Identify which cell holds the provided text, then report its (x, y) central coordinate. 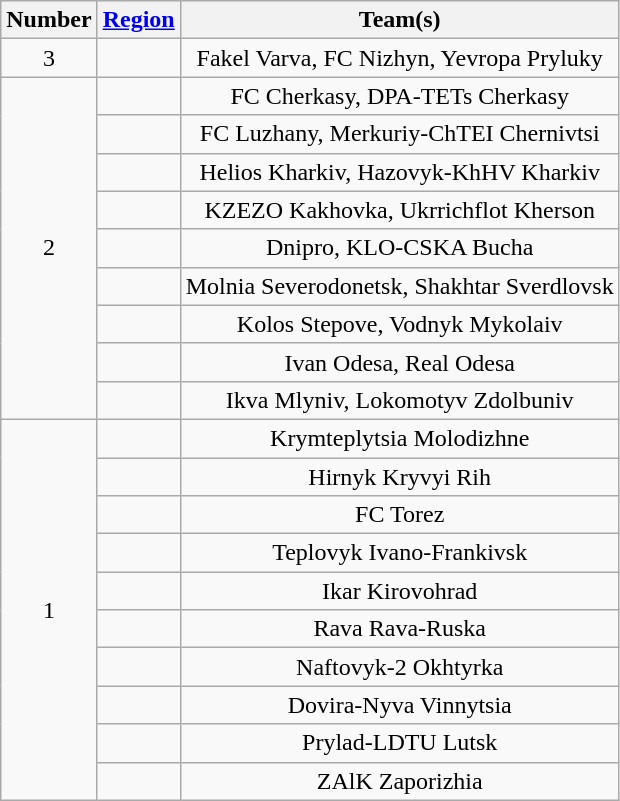
3 (49, 58)
Kolos Stepove, Vodnyk Mykolaiv (400, 324)
Ivan Odesa, Real Odesa (400, 362)
Ikva Mlyniv, Lokomotyv Zdolbuniv (400, 400)
Ikar Kirovohrad (400, 591)
Dovira-Nyva Vinnytsia (400, 705)
FC Luzhany, Merkuriy-ChTEI Chernivtsi (400, 134)
Naftovyk-2 Okhtyrka (400, 667)
Teplovyk Ivano-Frankivsk (400, 553)
FC Torez (400, 515)
ZAlK Zaporizhia (400, 781)
Krymteplytsia Molodizhne (400, 438)
2 (49, 248)
Fakel Varva, FC Nizhyn, Yevropa Pryluky (400, 58)
Rava Rava-Ruska (400, 629)
Molnia Severodonetsk, Shakhtar Sverdlovsk (400, 286)
Helios Kharkiv, Hazovyk-KhHV Kharkiv (400, 172)
KZEZO Kakhovka, Ukrrichflot Kherson (400, 210)
FC Cherkasy, DPA-TETs Cherkasy (400, 96)
1 (49, 610)
Hirnyk Kryvyi Rih (400, 477)
Prylad-LDTU Lutsk (400, 743)
Number (49, 20)
Dnipro, KLO-CSKA Bucha (400, 248)
Team(s) (400, 20)
Region (138, 20)
